From the cell containing the given text, extract its center point as [X, Y] coordinate. 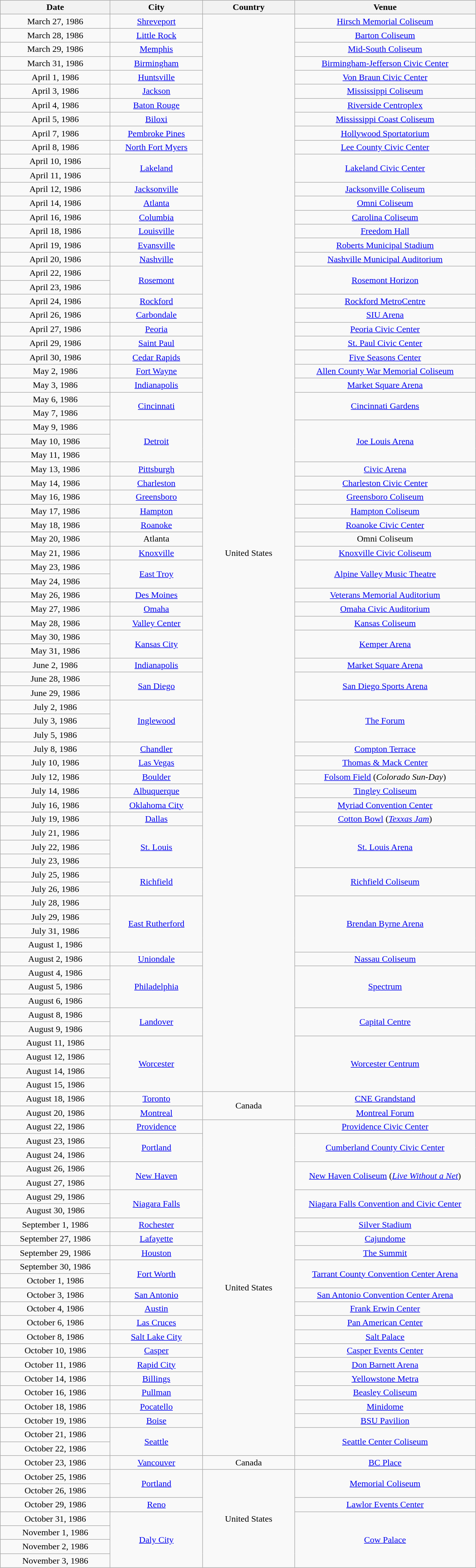
Nashville Municipal Auditorium [385, 259]
October 21, 1986 [55, 1435]
Barton Coliseum [385, 35]
Mississippi Coast Coliseum [385, 119]
July 3, 1986 [55, 721]
May 14, 1986 [55, 483]
Carolina Coliseum [385, 217]
Pan American Center [385, 1323]
Roanoke [157, 525]
Landover [157, 1022]
Biloxi [157, 119]
San Diego Sports Arena [385, 686]
Roberts Municipal Stadium [385, 245]
September 29, 1986 [55, 1253]
Jacksonville [157, 189]
City [157, 7]
St. Louis [157, 847]
New Haven Coliseum (Live Without a Net) [385, 1176]
Seattle [157, 1442]
St. Louis Arena [385, 847]
May 20, 1986 [55, 539]
July 10, 1986 [55, 763]
June 29, 1986 [55, 693]
Seattle Center Coliseum [385, 1442]
Venue [385, 7]
Rockford MetroCentre [385, 301]
Country [248, 7]
May 3, 1986 [55, 385]
Hampton Coliseum [385, 511]
April 14, 1986 [55, 203]
July 8, 1986 [55, 749]
May 9, 1986 [55, 427]
October 22, 1986 [55, 1449]
Las Vegas [157, 763]
Omaha Civic Auditorium [385, 609]
June 28, 1986 [55, 679]
Riverside Centroplex [385, 105]
April 16, 1986 [55, 217]
March 29, 1986 [55, 49]
Houston [157, 1253]
April 12, 1986 [55, 189]
The Summit [385, 1253]
Pittsburgh [157, 469]
Shreveport [157, 21]
Myriad Convention Center [385, 805]
May 17, 1986 [55, 511]
Lakeland [157, 168]
SIU Arena [385, 315]
Richfield [157, 882]
Worcester [157, 1064]
August 9, 1986 [55, 1029]
Rockford [157, 301]
Saint Paul [157, 343]
Tingley Coliseum [385, 791]
Cedar Rapids [157, 357]
April 11, 1986 [55, 175]
Charleston [157, 483]
BC Place [385, 1462]
Joe Louis Arena [385, 441]
August 24, 1986 [55, 1155]
May 16, 1986 [55, 497]
East Troy [157, 574]
August 14, 1986 [55, 1071]
Tarrant County Convention Center Arena [385, 1274]
November 1, 1986 [55, 1533]
Lafayette [157, 1239]
May 6, 1986 [55, 399]
Capital Centre [385, 1022]
Mississippi Coliseum [385, 91]
April 8, 1986 [55, 147]
August 2, 1986 [55, 959]
October 10, 1986 [55, 1351]
Albuquerque [157, 791]
Cow Palace [385, 1540]
July 21, 1986 [55, 833]
Rosemont [157, 280]
Vancouver [157, 1462]
Knoxville [157, 553]
April 19, 1986 [55, 245]
August 29, 1986 [55, 1197]
Birmingham-Jefferson Civic Center [385, 63]
St. Paul Civic Center [385, 343]
August 12, 1986 [55, 1057]
April 22, 1986 [55, 273]
Spectrum [385, 987]
Hampton [157, 511]
Civic Arena [385, 469]
Brendan Byrne Arena [385, 924]
Cincinnati Gardens [385, 406]
Cumberland County Civic Center [385, 1148]
Billings [157, 1379]
Las Cruces [157, 1323]
October 29, 1986 [55, 1504]
April 30, 1986 [55, 357]
May 18, 1986 [55, 525]
August 11, 1986 [55, 1043]
Cincinnati [157, 406]
July 28, 1986 [55, 903]
October 3, 1986 [55, 1294]
April 20, 1986 [55, 259]
San Diego [157, 686]
Rochester [157, 1225]
Thomas & Mack Center [385, 763]
October 25, 1986 [55, 1476]
November 3, 1986 [55, 1561]
March 28, 1986 [55, 35]
Montreal Forum [385, 1113]
Date [55, 7]
April 4, 1986 [55, 105]
July 16, 1986 [55, 805]
Chandler [157, 749]
October 26, 1986 [55, 1490]
August 18, 1986 [55, 1099]
April 23, 1986 [55, 287]
The Forum [385, 721]
July 5, 1986 [55, 735]
August 6, 1986 [55, 1001]
July 19, 1986 [55, 819]
Nassau Coliseum [385, 959]
Minidome [385, 1407]
Lee County Civic Center [385, 147]
July 22, 1986 [55, 847]
Toronto [157, 1099]
San Antonio Convention Center Arena [385, 1294]
San Antonio [157, 1294]
November 2, 1986 [55, 1547]
Beasley Coliseum [385, 1393]
April 7, 1986 [55, 133]
May 24, 1986 [55, 581]
April 5, 1986 [55, 119]
Providence Civic Center [385, 1127]
Richfield Coliseum [385, 882]
BSU Pavilion [385, 1421]
Dallas [157, 819]
April 1, 1986 [55, 77]
May 31, 1986 [55, 651]
August 30, 1986 [55, 1211]
Charleston Civic Center [385, 483]
Valley Center [157, 623]
Salt Lake City [157, 1337]
September 1, 1986 [55, 1225]
East Rutherford [157, 924]
North Fort Myers [157, 147]
May 10, 1986 [55, 441]
August 23, 1986 [55, 1141]
Hirsch Memorial Coliseum [385, 21]
Nashville [157, 259]
October 4, 1986 [55, 1309]
October 8, 1986 [55, 1337]
July 23, 1986 [55, 861]
August 26, 1986 [55, 1169]
Kemper Arena [385, 644]
May 27, 1986 [55, 609]
Allen County War Memorial Coliseum [385, 371]
New Haven [157, 1176]
Louisville [157, 231]
Montreal [157, 1113]
Veterans Memorial Auditorium [385, 595]
Silver Stadium [385, 1225]
October 23, 1986 [55, 1462]
April 27, 1986 [55, 329]
Alpine Valley Music Theatre [385, 574]
May 11, 1986 [55, 455]
Uniondale [157, 959]
Folsom Field (Colorado Sun-Day) [385, 777]
July 2, 1986 [55, 707]
July 12, 1986 [55, 777]
August 8, 1986 [55, 1015]
October 6, 1986 [55, 1323]
Pocatello [157, 1407]
Casper [157, 1351]
August 22, 1986 [55, 1127]
May 21, 1986 [55, 553]
Compton Terrace [385, 749]
September 27, 1986 [55, 1239]
Roanoke Civic Center [385, 525]
Memphis [157, 49]
Jackson [157, 91]
October 19, 1986 [55, 1421]
October 11, 1986 [55, 1365]
Pembroke Pines [157, 133]
Huntsville [157, 77]
Kansas Coliseum [385, 623]
Peoria Civic Center [385, 329]
Philadelphia [157, 987]
Salt Palace [385, 1337]
Baton Rouge [157, 105]
Greensboro [157, 497]
June 2, 1986 [55, 665]
May 30, 1986 [55, 637]
July 26, 1986 [55, 889]
Mid-South Coliseum [385, 49]
Rapid City [157, 1365]
Hollywood Sportatorium [385, 133]
Carbondale [157, 315]
Cotton Bowl (Texxas Jam) [385, 819]
Oklahoma City [157, 805]
April 24, 1986 [55, 301]
May 2, 1986 [55, 371]
Knoxville Civic Coliseum [385, 553]
May 26, 1986 [55, 595]
August 4, 1986 [55, 973]
Boulder [157, 777]
Fort Wayne [157, 371]
Frank Erwin Center [385, 1309]
April 3, 1986 [55, 91]
Jacksonville Coliseum [385, 189]
Rosemont Horizon [385, 280]
Omaha [157, 609]
Lawlor Events Center [385, 1504]
CNE Grandstand [385, 1099]
Providence [157, 1127]
Cajundome [385, 1239]
Reno [157, 1504]
October 14, 1986 [55, 1379]
Lakeland Civic Center [385, 168]
Kansas City [157, 644]
April 10, 1986 [55, 161]
October 1, 1986 [55, 1281]
April 18, 1986 [55, 231]
Des Moines [157, 595]
October 18, 1986 [55, 1407]
Evansville [157, 245]
Inglewood [157, 721]
April 26, 1986 [55, 315]
Greensboro Coliseum [385, 497]
July 31, 1986 [55, 931]
Detroit [157, 441]
Von Braun Civic Center [385, 77]
August 5, 1986 [55, 987]
May 28, 1986 [55, 623]
October 31, 1986 [55, 1519]
August 27, 1986 [55, 1183]
Niagara Falls Convention and Civic Center [385, 1204]
Boise [157, 1421]
Yellowstone Metra [385, 1379]
May 13, 1986 [55, 469]
August 20, 1986 [55, 1113]
Birmingham [157, 63]
Freedom Hall [385, 231]
Daly City [157, 1540]
Columbia [157, 217]
March 27, 1986 [55, 21]
Peoria [157, 329]
July 25, 1986 [55, 875]
Austin [157, 1309]
March 31, 1986 [55, 63]
Worcester Centrum [385, 1064]
Casper Events Center [385, 1351]
May 23, 1986 [55, 567]
October 16, 1986 [55, 1393]
May 7, 1986 [55, 413]
Little Rock [157, 35]
Memorial Coliseum [385, 1483]
July 29, 1986 [55, 917]
April 29, 1986 [55, 343]
Fort Worth [157, 1274]
Don Barnett Arena [385, 1365]
August 1, 1986 [55, 945]
August 15, 1986 [55, 1085]
September 30, 1986 [55, 1267]
July 14, 1986 [55, 791]
Pullman [157, 1393]
Five Seasons Center [385, 357]
Niagara Falls [157, 1204]
